Search for the cell housing the specified text and yield its (X, Y) center coordinate. 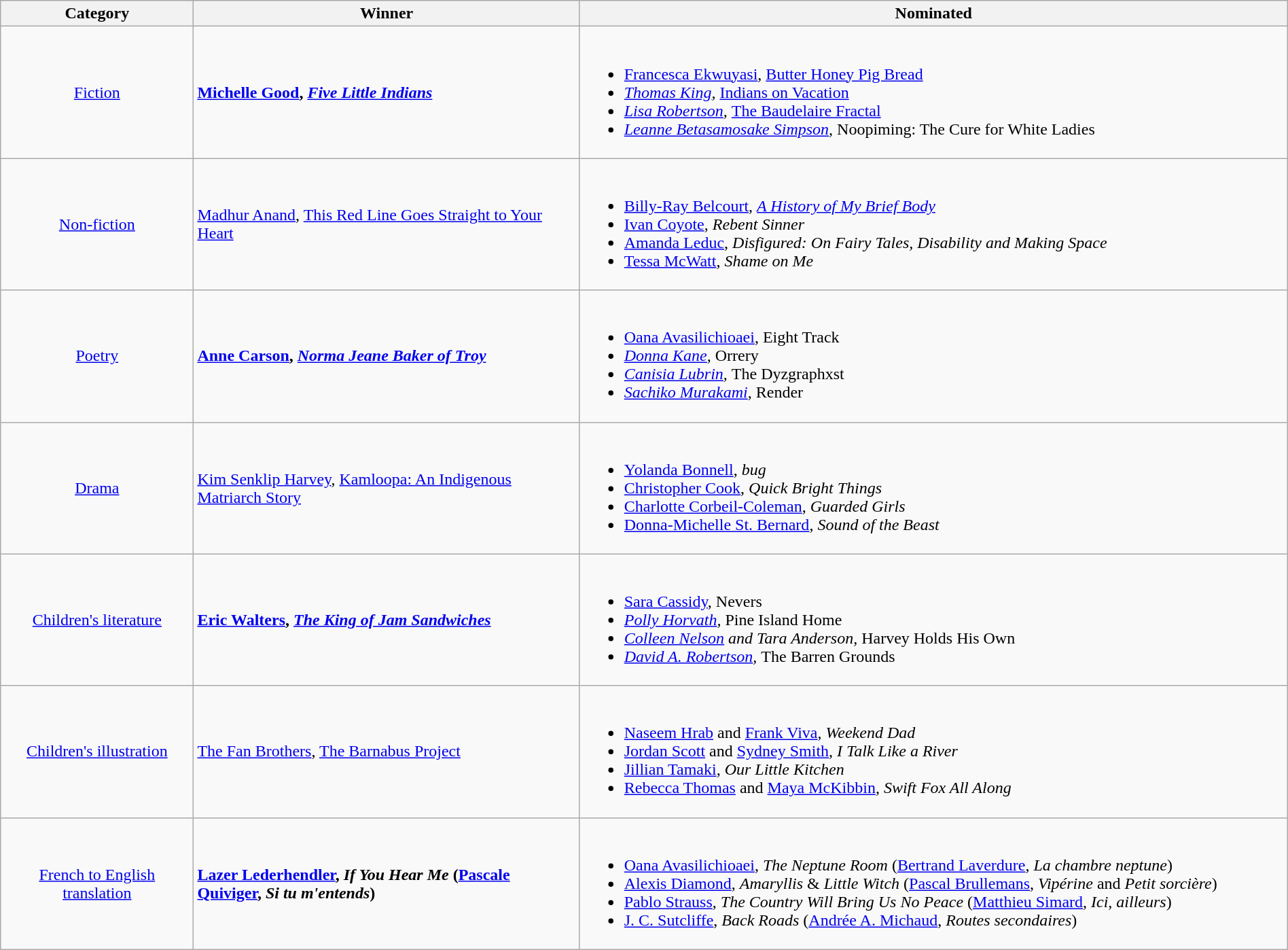
Category (97, 14)
Yolanda Bonnell, bugChristopher Cook, Quick Bright ThingsCharlotte Corbeil-Coleman, Guarded GirlsDonna-Michelle St. Bernard, Sound of the Beast (933, 488)
Sara Cassidy, NeversPolly Horvath, Pine Island HomeColleen Nelson and Tara Anderson, Harvey Holds His OwnDavid A. Robertson, The Barren Grounds (933, 620)
Winner (387, 14)
Michelle Good, Five Little Indians (387, 92)
Nominated (933, 14)
Madhur Anand, This Red Line Goes Straight to Your Heart (387, 224)
The Fan Brothers, The Barnabus Project (387, 752)
French to English translation (97, 883)
Anne Carson, Norma Jeane Baker of Troy (387, 356)
Poetry (97, 356)
Children's illustration (97, 752)
Kim Senklip Harvey, Kamloopa: An Indigenous Matriarch Story (387, 488)
Fiction (97, 92)
Drama (97, 488)
Non-fiction (97, 224)
Oana Avasilichioaei, Eight TrackDonna Kane, OrreryCanisia Lubrin, The DyzgraphxstSachiko Murakami, Render (933, 356)
Eric Walters, The King of Jam Sandwiches (387, 620)
Children's literature (97, 620)
Lazer Lederhendler, If You Hear Me (Pascale Quiviger, Si tu m'entends) (387, 883)
